Locate the cell with the specified text and output its (X, Y) center coordinate. 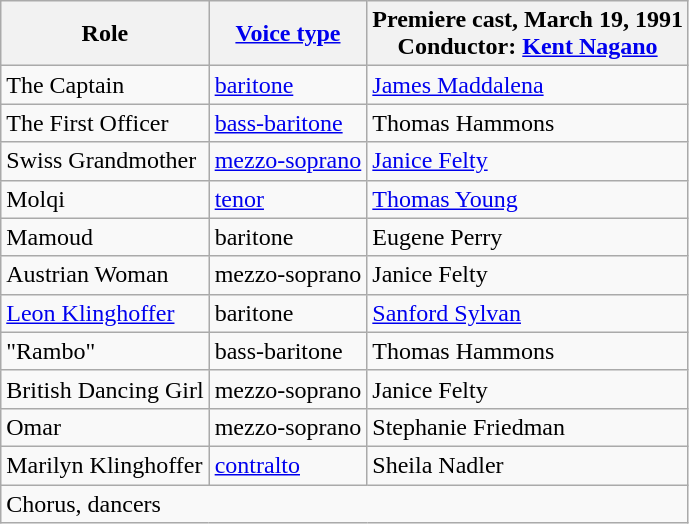
contralto (288, 465)
Mamoud (105, 237)
The First Officer (105, 123)
Marilyn Klinghoffer (105, 465)
British Dancing Girl (105, 389)
Omar (105, 427)
The Captain (105, 85)
Thomas Young (528, 199)
Molqi (105, 199)
Eugene Perry (528, 237)
"Rambo" (105, 351)
Sanford Sylvan (528, 313)
Stephanie Friedman (528, 427)
Sheila Nadler (528, 465)
Austrian Woman (105, 275)
Role (105, 34)
Premiere cast, March 19, 1991Conductor: Kent Nagano (528, 34)
Swiss Grandmother (105, 161)
Chorus, dancers (345, 503)
James Maddalena (528, 85)
tenor (288, 199)
Voice type (288, 34)
Leon Klinghoffer (105, 313)
